Provide the (X, Y) coordinate of the cell's center where the given text is located.  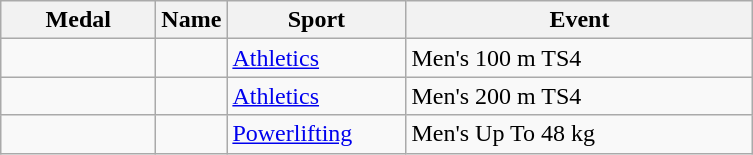
Name (192, 20)
Event (580, 20)
Men's 200 m TS4 (580, 96)
Powerlifting (316, 134)
Sport (316, 20)
Men's 100 m TS4 (580, 58)
Men's Up To 48 kg (580, 134)
Medal (78, 20)
